Return the [x, y] coordinate for the center point of the cell that contains the specified text.  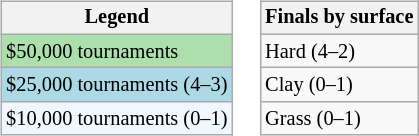
$50,000 tournaments [116, 51]
Hard (4–2) [339, 51]
$10,000 tournaments (0–1) [116, 119]
Grass (0–1) [339, 119]
Finals by surface [339, 18]
$25,000 tournaments (4–3) [116, 85]
Clay (0–1) [339, 85]
Legend [116, 18]
